Extract the [x, y] coordinate from the center of the cell holding the provided text.  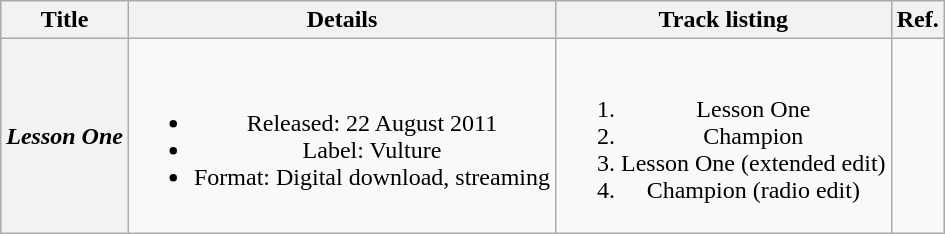
Ref. [918, 20]
Lesson One [65, 136]
Details [342, 20]
Title [65, 20]
Lesson OneChampionLesson One (extended edit)Champion (radio edit) [723, 136]
Track listing [723, 20]
Released: 22 August 2011Label: VultureFormat: Digital download, streaming [342, 136]
